Output the (X, Y) coordinate of the center of the cell containing the given text.  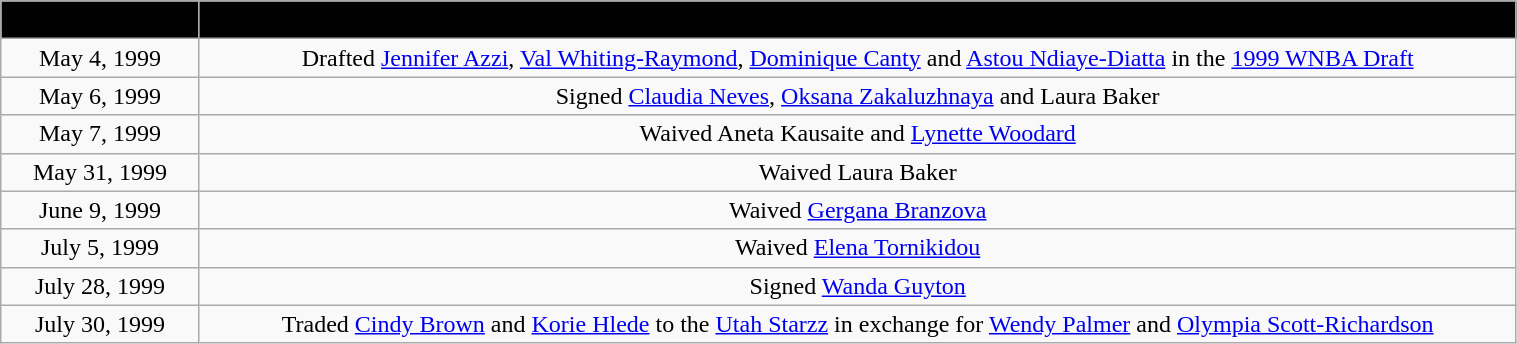
Drafted Jennifer Azzi, Val Whiting-Raymond, Dominique Canty and Astou Ndiaye-Diatta in the 1999 WNBA Draft (858, 58)
Waived Elena Tornikidou (858, 248)
May 4, 1999 (100, 58)
Transaction (858, 20)
July 5, 1999 (100, 248)
Date (100, 20)
June 9, 1999 (100, 210)
Waived Laura Baker (858, 172)
May 6, 1999 (100, 96)
Waived Gergana Branzova (858, 210)
Signed Wanda Guyton (858, 286)
Signed Claudia Neves, Oksana Zakaluzhnaya and Laura Baker (858, 96)
Waived Aneta Kausaite and Lynette Woodard (858, 134)
May 7, 1999 (100, 134)
May 31, 1999 (100, 172)
July 30, 1999 (100, 324)
Traded Cindy Brown and Korie Hlede to the Utah Starzz in exchange for Wendy Palmer and Olympia Scott-Richardson (858, 324)
July 28, 1999 (100, 286)
